Scan for the cell matching the given text and deliver its (x, y) coordinate at center. 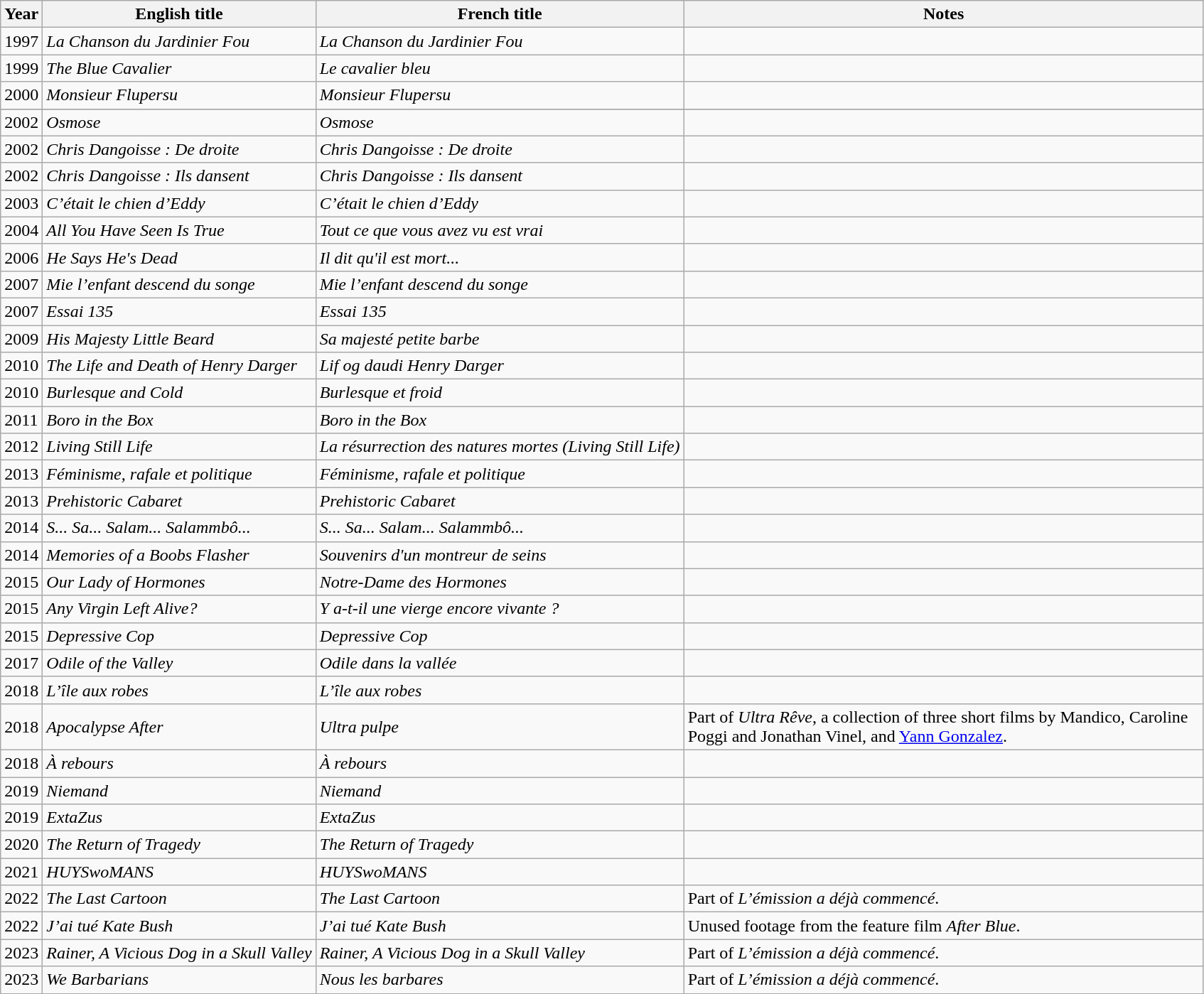
2021 (21, 872)
Burlesque and Cold (179, 393)
1997 (21, 41)
Burlesque et froid (500, 393)
He Says He's Dead (179, 257)
Odile of the Valley (179, 663)
Lif og daudi Henry Darger (500, 366)
His Majesty Little Beard (179, 339)
2000 (21, 95)
La résurrection des natures mortes (Living Still Life) (500, 447)
The Blue Cavalier (179, 68)
Year (21, 14)
2004 (21, 230)
We Barbarians (179, 980)
2017 (21, 663)
Notre-Dame des Hormones (500, 582)
Living Still Life (179, 447)
French title (500, 14)
Our Lady of Hormones (179, 582)
Odile dans la vallée (500, 663)
2009 (21, 339)
Nous les barbares (500, 980)
English title (179, 14)
1999 (21, 68)
Souvenirs d'un montreur de seins (500, 555)
2012 (21, 447)
Unused footage from the feature film After Blue. (944, 926)
2011 (21, 420)
Y a-t-il une vierge encore vivante ? (500, 609)
Notes (944, 14)
Any Virgin Left Alive? (179, 609)
Apocalypse After (179, 726)
All You Have Seen Is True (179, 230)
Tout ce que vous avez vu est vrai (500, 230)
Il dit qu'il est mort... (500, 257)
The Life and Death of Henry Darger (179, 366)
Part of Ultra Rêve, a collection of three short films by Mandico, Caroline Poggi and Jonathan Vinel, and Yann Gonzalez. (944, 726)
Memories of a Boobs Flasher (179, 555)
Le cavalier bleu (500, 68)
2003 (21, 203)
Sa majesté petite barbe (500, 339)
2020 (21, 845)
2006 (21, 257)
Ultra pulpe (500, 726)
